Scan for the cell matching the given text and deliver its (x, y) coordinate at center. 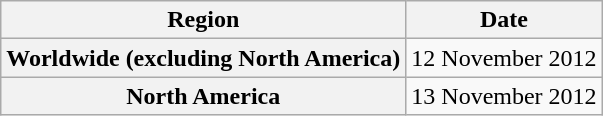
Worldwide (excluding North America) (204, 58)
12 November 2012 (504, 58)
Region (204, 20)
North America (204, 96)
13 November 2012 (504, 96)
Date (504, 20)
